Locate the cell with the specified text and output its [x, y] center coordinate. 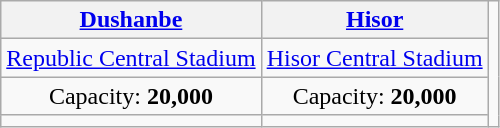
Hisor [374, 20]
Republic Central Stadium [131, 58]
Hisor Central Stadium [374, 58]
Dushanbe [131, 20]
